Capture the cell that displays the provided text and extract its [X, Y] central coordinate. 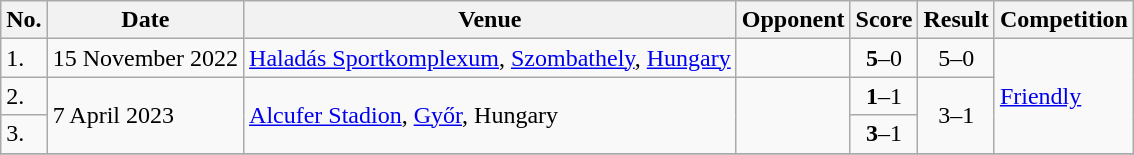
Result [956, 20]
1. [24, 58]
Date [145, 20]
Venue [490, 20]
3. [24, 134]
No. [24, 20]
Haladás Sportkomplexum, Szombathely, Hungary [490, 58]
15 November 2022 [145, 58]
2. [24, 96]
Score [884, 20]
Friendly [1064, 96]
Opponent [793, 20]
Competition [1064, 20]
Alcufer Stadion, Győr, Hungary [490, 115]
1–1 [884, 96]
7 April 2023 [145, 115]
